From the cell containing the given text, extract its center point as (x, y) coordinate. 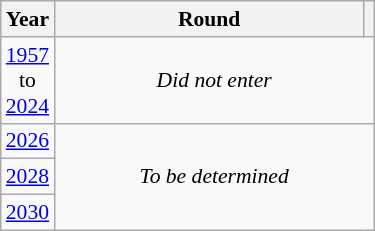
Did not enter (214, 80)
2026 (28, 141)
Year (28, 19)
1957to2024 (28, 80)
To be determined (214, 176)
Round (209, 19)
2028 (28, 177)
2030 (28, 213)
